Provide the [x, y] coordinate of the cell's center where the given text is located.  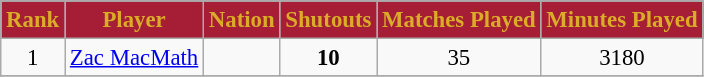
1 [33, 58]
Zac MacMath [134, 58]
Player [134, 20]
35 [459, 58]
10 [328, 58]
Shutouts [328, 20]
Matches Played [459, 20]
Rank [33, 20]
Nation [242, 20]
Minutes Played [622, 20]
3180 [622, 58]
